Detect which cell encompasses the target text, then output its (X, Y) center coordinate. 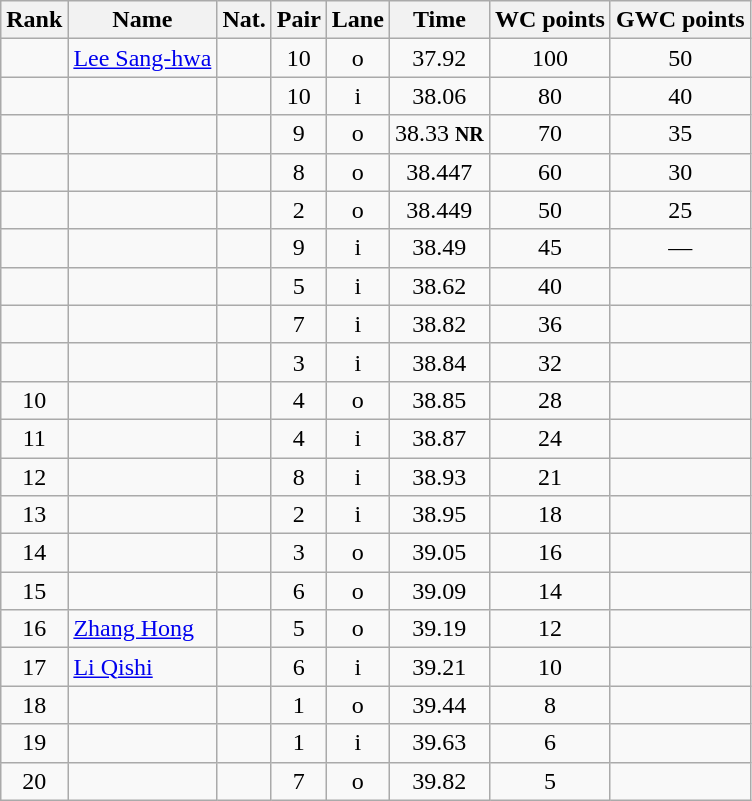
25 (680, 210)
Rank (34, 20)
30 (680, 172)
38.447 (439, 172)
38.87 (439, 438)
11 (34, 438)
38.06 (439, 96)
38.85 (439, 400)
21 (550, 477)
17 (34, 667)
WC points (550, 20)
24 (550, 438)
39.21 (439, 667)
38.33 NR (439, 134)
Name (142, 20)
Lane (358, 20)
38.84 (439, 362)
38.49 (439, 248)
19 (34, 743)
Zhang Hong (142, 629)
Time (439, 20)
Lee Sang-hwa (142, 58)
32 (550, 362)
39.63 (439, 743)
20 (34, 781)
37.92 (439, 58)
38.62 (439, 286)
— (680, 248)
Li Qishi (142, 667)
80 (550, 96)
38.95 (439, 515)
39.05 (439, 553)
Pair (298, 20)
60 (550, 172)
Nat. (244, 20)
45 (550, 248)
70 (550, 134)
39.19 (439, 629)
28 (550, 400)
39.44 (439, 705)
36 (550, 324)
15 (34, 591)
35 (680, 134)
38.449 (439, 210)
GWC points (680, 20)
13 (34, 515)
39.09 (439, 591)
39.82 (439, 781)
100 (550, 58)
38.82 (439, 324)
38.93 (439, 477)
